Pinpoint the cell where the given text exists, returning its [x, y] midpoint coordinate. 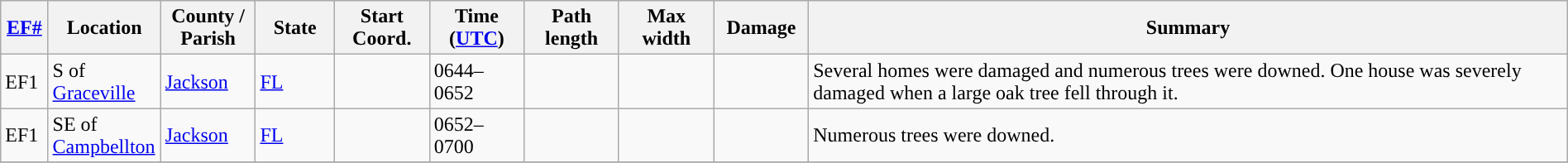
S of Graceville [104, 81]
Damage [761, 28]
Path length [572, 28]
Max width [667, 28]
0652–0700 [476, 136]
Summary [1188, 28]
Several homes were damaged and numerous trees were downed. One house was severely damaged when a large oak tree fell through it. [1188, 81]
Numerous trees were downed. [1188, 136]
County / Parish [208, 28]
State [295, 28]
Start Coord. [382, 28]
0644–0652 [476, 81]
Time (UTC) [476, 28]
EF# [25, 28]
SE of Campbellton [104, 136]
Location [104, 28]
